Return [x, y] of the center of cell containing provided text 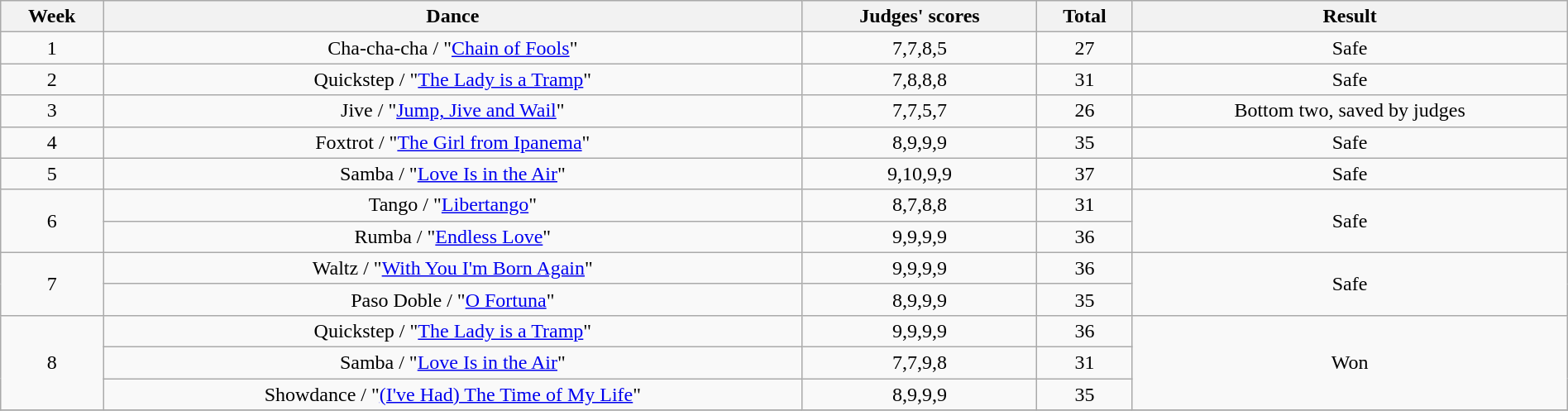
37 [1085, 174]
Won [1350, 362]
Foxtrot / "The Girl from Ipanema" [453, 142]
Rumba / "Endless Love" [453, 237]
Judges' scores [920, 17]
Paso Doble / "O Fortuna" [453, 299]
Showdance / "(I've Had) The Time of My Life" [453, 394]
27 [1085, 48]
26 [1085, 111]
6 [52, 221]
Total [1085, 17]
3 [52, 111]
Tango / "Libertango" [453, 205]
1 [52, 48]
9,10,9,9 [920, 174]
Cha-cha-cha / "Chain of Fools" [453, 48]
8,7,8,8 [920, 205]
Result [1350, 17]
7,8,8,8 [920, 79]
8 [52, 362]
Waltz / "With You I'm Born Again" [453, 268]
5 [52, 174]
Jive / "Jump, Jive and Wail" [453, 111]
Dance [453, 17]
7 [52, 284]
4 [52, 142]
Week [52, 17]
7,7,8,5 [920, 48]
7,7,5,7 [920, 111]
2 [52, 79]
Bottom two, saved by judges [1350, 111]
7,7,9,8 [920, 362]
